Search for the cell housing the specified text and yield its (x, y) center coordinate. 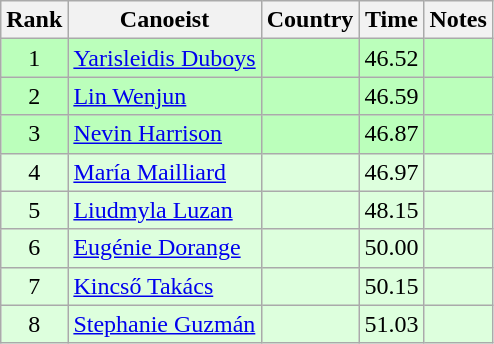
Yarisleidis Duboys (164, 58)
8 (34, 324)
2 (34, 96)
María Mailliard (164, 172)
Time (392, 20)
46.87 (392, 134)
Eugénie Dorange (164, 248)
Country (310, 20)
4 (34, 172)
Stephanie Guzmán (164, 324)
Canoeist (164, 20)
6 (34, 248)
Notes (458, 20)
Rank (34, 20)
46.52 (392, 58)
51.03 (392, 324)
46.97 (392, 172)
50.15 (392, 286)
1 (34, 58)
5 (34, 210)
Lin Wenjun (164, 96)
50.00 (392, 248)
Kincső Takács (164, 286)
46.59 (392, 96)
3 (34, 134)
48.15 (392, 210)
Liudmyla Luzan (164, 210)
Nevin Harrison (164, 134)
7 (34, 286)
